Search for the cell housing the specified text and yield its [x, y] center coordinate. 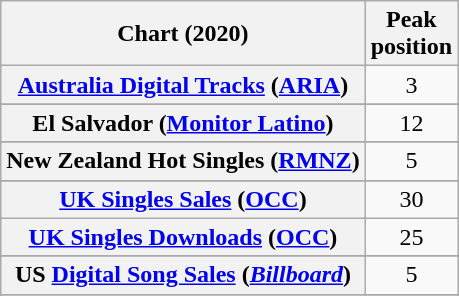
3 [411, 85]
12 [411, 123]
Peakposition [411, 34]
UK Singles Sales (OCC) [183, 199]
30 [411, 199]
New Zealand Hot Singles (RMNZ) [183, 161]
UK Singles Downloads (OCC) [183, 237]
Australia Digital Tracks (ARIA) [183, 85]
25 [411, 237]
El Salvador (Monitor Latino) [183, 123]
Chart (2020) [183, 34]
US Digital Song Sales (Billboard) [183, 275]
